Return the (x, y) coordinate for the center point of the cell that contains the specified text.  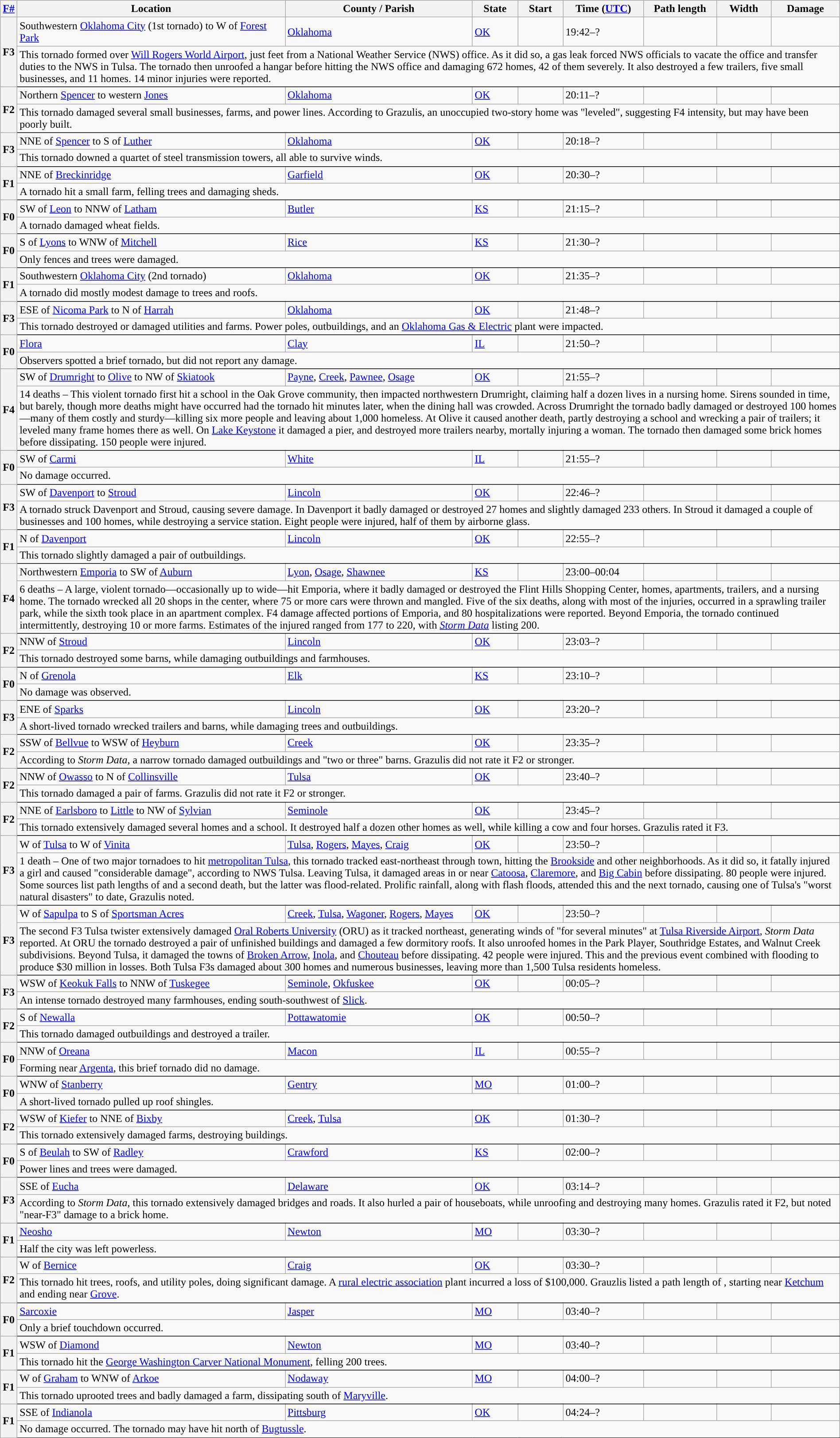
20:18–? (603, 141)
Only fences and trees were damaged. (429, 259)
Neosho (152, 1231)
21:30–? (603, 242)
W of Bernice (152, 1266)
Only a brief touchdown occurred. (429, 1328)
This tornado extensively damaged farms, destroying buildings. (429, 1135)
This tornado slightly damaged a pair of outbuildings. (429, 555)
Observers spotted a brief tornado, but did not report any damage. (429, 360)
23:45–? (603, 810)
SSE of Eucha (152, 1186)
00:55–? (603, 1051)
No damage occurred. (429, 476)
NNE of Spencer to S of Luther (152, 141)
No damage occurred. The tornado may have hit north of Bugtussle. (429, 1429)
This tornado damaged outbuildings and destroyed a trailer. (429, 1034)
Pittsburg (379, 1412)
Width (744, 9)
Flora (152, 344)
WSW of Diamond (152, 1345)
NNW of Oreana (152, 1051)
Crawford (379, 1152)
S of Newalla (152, 1017)
Southwestern Oklahoma City (1st tornado) to W of Forest Park (152, 32)
23:40–? (603, 777)
22:46–? (603, 492)
SSW of Bellvue to WSW of Heyburn (152, 743)
Creek, Tulsa (379, 1118)
NNW of Owasso to N of Collinsville (152, 777)
A short-lived tornado wrecked trailers and barns, while damaging trees and outbuildings. (429, 726)
This tornado uprooted trees and badly damaged a farm, dissipating south of Maryville. (429, 1395)
County / Parish (379, 9)
01:00–? (603, 1085)
01:30–? (603, 1118)
Delaware (379, 1186)
Rice (379, 242)
Jasper (379, 1311)
21:15–? (603, 208)
Craig (379, 1266)
03:14–? (603, 1186)
00:50–? (603, 1017)
This tornado damaged a pair of farms. Grazulis did not rate it F2 or stronger. (429, 793)
An intense tornado destroyed many farmhouses, ending south-southwest of Slick. (429, 1000)
Damage (805, 9)
Creek (379, 743)
02:00–? (603, 1152)
This tornado downed a quartet of steel transmission towers, all able to survive winds. (429, 158)
S of Beulah to SW of Radley (152, 1152)
ENE of Sparks (152, 709)
22:55–? (603, 538)
Macon (379, 1051)
Start (541, 9)
A tornado hit a small farm, felling trees and damaging sheds. (429, 191)
Sarcoxie (152, 1311)
SW of Drumright to Olive to NW of Skiatook (152, 377)
ESE of Nicoma Park to N of Harrah (152, 310)
SW of Davenport to Stroud (152, 492)
20:11–? (603, 95)
W of Graham to WNW of Arkoe (152, 1379)
Tulsa, Rogers, Mayes, Craig (379, 844)
Northwestern Emporia to SW of Auburn (152, 572)
Garfield (379, 175)
F# (9, 9)
Clay (379, 344)
NNE of Breckinridge (152, 175)
23:35–? (603, 743)
NNW of Stroud (152, 642)
Time (UTC) (603, 9)
WSW of Keokuk Falls to NNW of Tuskegee (152, 984)
Seminole, Okfuskee (379, 984)
23:20–? (603, 709)
State (495, 9)
19:42–? (603, 32)
21:35–? (603, 276)
According to Storm Data, a narrow tornado damaged outbuildings and "two or three" barns. Grazulis did not rate it F2 or stronger. (429, 760)
04:00–? (603, 1379)
This tornado destroyed or damaged utilities and farms. Power poles, outbuildings, and an Oklahoma Gas & Electric plant were impacted. (429, 327)
23:03–? (603, 642)
Southwestern Oklahoma City (2nd tornado) (152, 276)
04:24–? (603, 1412)
SSE of Indianola (152, 1412)
20:30–? (603, 175)
N of Davenport (152, 538)
SW of Leon to NNW of Latham (152, 208)
Elk (379, 676)
21:50–? (603, 344)
00:05–? (603, 984)
Nodaway (379, 1379)
WNW of Stanberry (152, 1085)
Pottawatomie (379, 1017)
Seminole (379, 810)
White (379, 459)
Northern Spencer to western Jones (152, 95)
23:00–00:04 (603, 572)
This tornado hit the George Washington Carver National Monument, felling 200 trees. (429, 1362)
21:48–? (603, 310)
23:10–? (603, 676)
A tornado did mostly modest damage to trees and roofs. (429, 293)
This tornado destroyed some barns, while damaging outbuildings and farmhouses. (429, 659)
W of Tulsa to W of Vinita (152, 844)
Forming near Argenta, this brief tornado did no damage. (429, 1068)
Tulsa (379, 777)
Butler (379, 208)
Path length (680, 9)
Payne, Creek, Pawnee, Osage (379, 377)
No damage was observed. (429, 692)
S of Lyons to WNW of Mitchell (152, 242)
Creek, Tulsa, Wagoner, Rogers, Mayes (379, 914)
WSW of Kiefer to NNE of Bixby (152, 1118)
W of Sapulpa to S of Sportsman Acres (152, 914)
N of Grenola (152, 676)
SW of Carmi (152, 459)
Half the city was left powerless. (429, 1249)
NNE of Earlsboro to Little to NW of Sylvian (152, 810)
Gentry (379, 1085)
Location (152, 9)
Lyon, Osage, Shawnee (379, 572)
A tornado damaged wheat fields. (429, 225)
Power lines and trees were damaged. (429, 1169)
A short-lived tornado pulled up roof shingles. (429, 1102)
